Capture the cell that displays the provided text and extract its (X, Y) central coordinate. 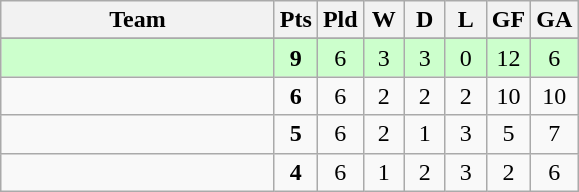
W (384, 20)
12 (508, 58)
7 (554, 134)
4 (296, 172)
9 (296, 58)
D (424, 20)
L (466, 20)
Team (138, 20)
GF (508, 20)
GA (554, 20)
0 (466, 58)
Pld (340, 20)
Pts (296, 20)
